Detect which cell encompasses the target text, then output its (x, y) center coordinate. 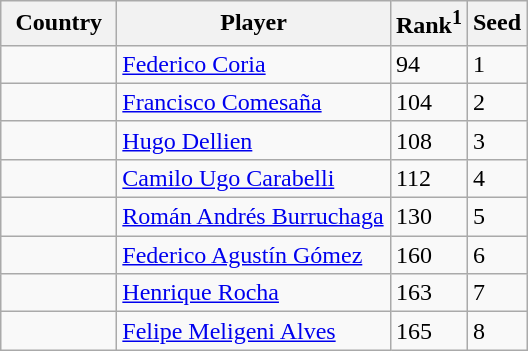
Country (59, 24)
104 (428, 102)
130 (428, 217)
Francisco Comesaña (254, 102)
7 (496, 293)
8 (496, 331)
163 (428, 293)
160 (428, 255)
1 (496, 64)
Rank1 (428, 24)
Camilo Ugo Carabelli (254, 178)
Federico Agustín Gómez (254, 255)
108 (428, 140)
Federico Coria (254, 64)
2 (496, 102)
Felipe Meligeni Alves (254, 331)
Henrique Rocha (254, 293)
94 (428, 64)
5 (496, 217)
Seed (496, 24)
165 (428, 331)
4 (496, 178)
Román Andrés Burruchaga (254, 217)
Hugo Dellien (254, 140)
6 (496, 255)
112 (428, 178)
Player (254, 24)
3 (496, 140)
